Locate the cell with the specified text and output its [x, y] center coordinate. 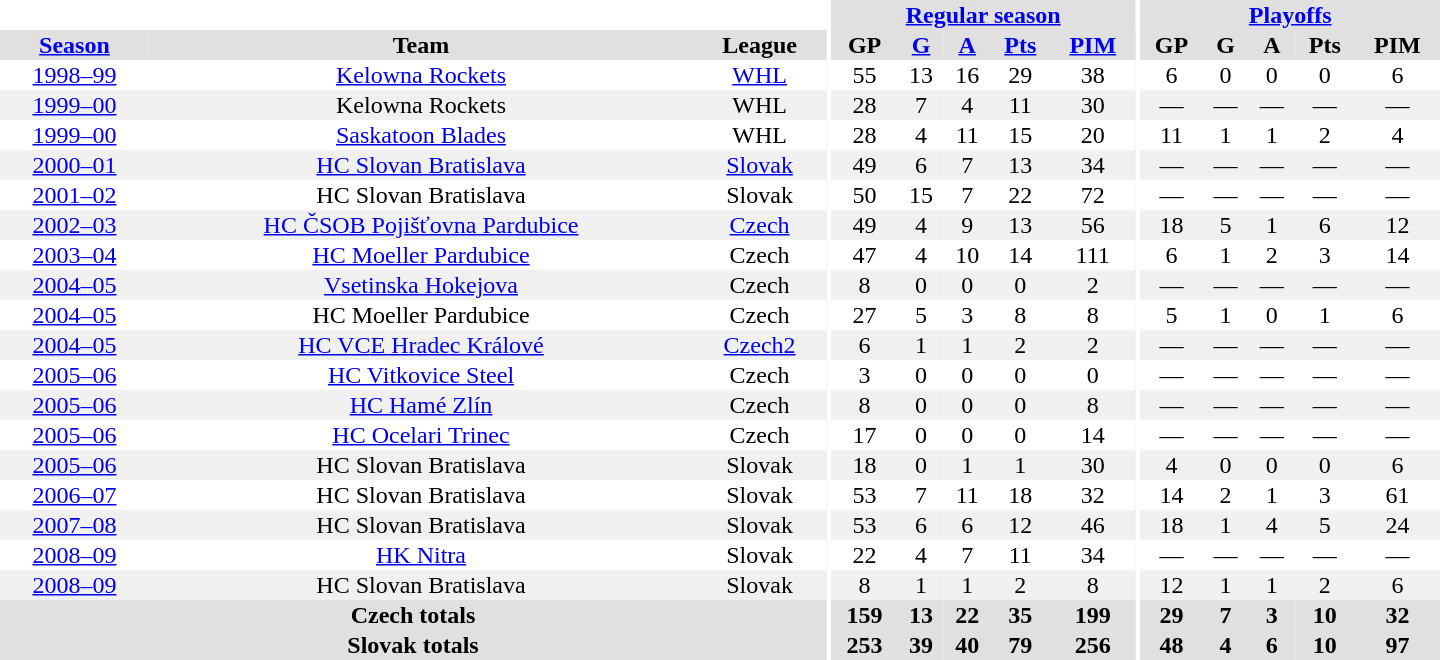
HC Hamé Zlín [421, 405]
HK Nitra [421, 555]
111 [1092, 255]
Team [421, 45]
48 [1171, 645]
97 [1398, 645]
2006–07 [74, 495]
1998–99 [74, 75]
199 [1092, 615]
HC Ocelari Trinec [421, 435]
79 [1020, 645]
17 [864, 435]
16 [967, 75]
2002–03 [74, 225]
55 [864, 75]
2007–08 [74, 525]
Season [74, 45]
2001–02 [74, 195]
253 [864, 645]
Vsetinska Hokejova [421, 285]
HC Vitkovice Steel [421, 375]
20 [1092, 135]
9 [967, 225]
50 [864, 195]
Slovak totals [413, 645]
Playoffs [1290, 15]
Regular season [983, 15]
72 [1092, 195]
2000–01 [74, 165]
39 [921, 645]
256 [1092, 645]
38 [1092, 75]
HC ČSOB Pojišťovna Pardubice [421, 225]
HC VCE Hradec Králové [421, 345]
47 [864, 255]
56 [1092, 225]
League [760, 45]
27 [864, 315]
Czech totals [413, 615]
Czech2 [760, 345]
24 [1398, 525]
40 [967, 645]
Saskatoon Blades [421, 135]
46 [1092, 525]
35 [1020, 615]
61 [1398, 495]
2003–04 [74, 255]
159 [864, 615]
